For the text-containing cell, return its midpoint in (X, Y) coordinate format. 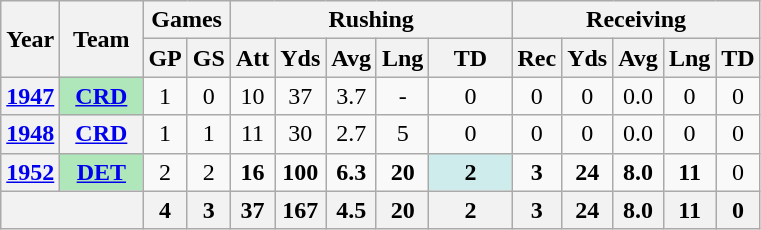
GS (208, 58)
Att (252, 58)
2.7 (352, 134)
Year (30, 39)
4 (165, 210)
1952 (30, 172)
Team (102, 39)
GP (165, 58)
- (402, 96)
Rushing (371, 20)
4.5 (352, 210)
30 (300, 134)
167 (300, 210)
16 (252, 172)
1948 (30, 134)
Rec (537, 58)
10 (252, 96)
Games (186, 20)
3.7 (352, 96)
1947 (30, 96)
Receiving (636, 20)
DET (102, 172)
5 (402, 134)
100 (300, 172)
6.3 (352, 172)
